Return (x, y) of the center of cell containing provided text 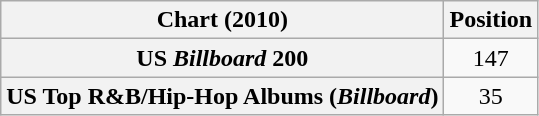
35 (491, 96)
US Billboard 200 (222, 58)
US Top R&B/Hip-Hop Albums (Billboard) (222, 96)
Position (491, 20)
Chart (2010) (222, 20)
147 (491, 58)
